Pinpoint the cell where the given text exists, returning its [x, y] midpoint coordinate. 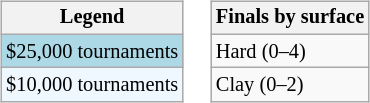
Finals by surface [290, 18]
Hard (0–4) [290, 51]
Legend [92, 18]
$10,000 tournaments [92, 85]
Clay (0–2) [290, 85]
$25,000 tournaments [92, 51]
